Determine the [x, y] coordinate at the center of the cell enclosing the given text.  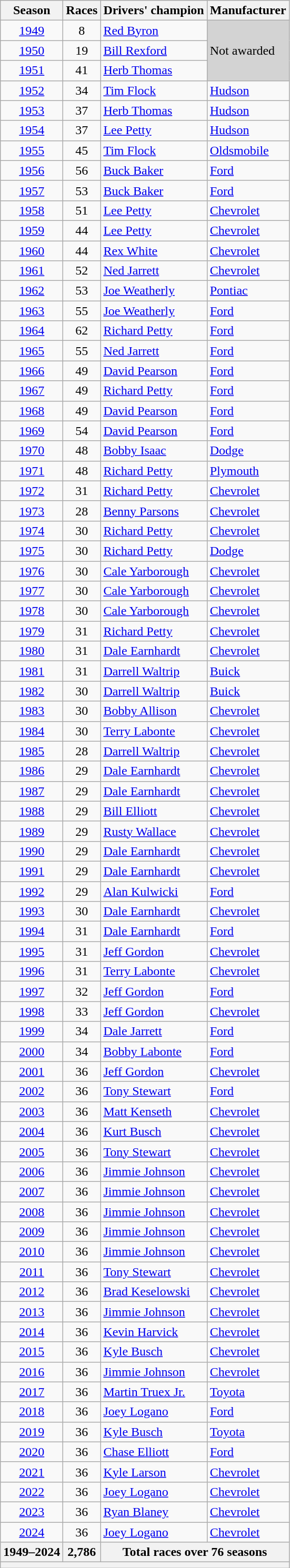
Drivers' champion [154, 11]
1964 [32, 331]
1991 [32, 871]
1999 [32, 1031]
45 [82, 150]
2018 [32, 1412]
51 [82, 210]
1982 [32, 691]
2010 [32, 1252]
2015 [32, 1352]
1974 [32, 531]
Bill Rexford [154, 50]
1956 [32, 170]
Rex White [154, 251]
1962 [32, 291]
1949 [32, 31]
2011 [32, 1272]
Races [82, 11]
1973 [32, 511]
1959 [32, 230]
1967 [32, 391]
2002 [32, 1091]
1992 [32, 892]
2005 [32, 1151]
54 [82, 431]
1984 [32, 731]
1957 [32, 190]
Kurt Busch [154, 1131]
2022 [32, 1492]
Rusty Wallace [154, 831]
Bill Elliott [154, 811]
2017 [32, 1392]
1988 [32, 811]
1993 [32, 912]
1975 [32, 551]
2003 [32, 1111]
1980 [32, 651]
1972 [32, 491]
Plymouth [248, 471]
1994 [32, 932]
2,786 [82, 1552]
Manufacturer [248, 11]
1990 [32, 851]
1952 [32, 90]
2014 [32, 1332]
2006 [32, 1171]
1960 [32, 251]
2008 [32, 1211]
2013 [32, 1312]
Not awarded [248, 50]
1949–2024 [32, 1552]
2019 [32, 1432]
Season [32, 11]
1978 [32, 611]
Alan Kulwicki [154, 892]
1963 [32, 311]
1970 [32, 451]
2023 [32, 1512]
Brad Keselowski [154, 1292]
1989 [32, 831]
1969 [32, 431]
19 [82, 50]
2007 [32, 1191]
2012 [32, 1292]
Martin Truex Jr. [154, 1392]
Total races over 76 seasons [195, 1552]
1961 [32, 271]
Red Byron [154, 31]
2016 [32, 1372]
1955 [32, 150]
Bobby Isaac [154, 451]
1987 [32, 791]
2021 [32, 1472]
1968 [32, 411]
1954 [32, 130]
1998 [32, 1011]
52 [82, 271]
1983 [32, 711]
2020 [32, 1452]
1951 [32, 70]
2001 [32, 1071]
Bobby Allison [154, 711]
Kevin Harvick [154, 1332]
Pontiac [248, 291]
2009 [32, 1232]
1977 [32, 591]
56 [82, 170]
Dale Jarrett [154, 1031]
Matt Kenseth [154, 1111]
Ryan Blaney [154, 1512]
1971 [32, 471]
41 [82, 70]
2004 [32, 1131]
1986 [32, 771]
2024 [32, 1532]
33 [82, 1011]
62 [82, 331]
1996 [32, 972]
Bobby Labonte [154, 1051]
2000 [32, 1051]
1981 [32, 671]
1958 [32, 210]
Oldsmobile [248, 150]
1965 [32, 351]
32 [82, 992]
8 [82, 31]
1997 [32, 992]
1995 [32, 952]
Kyle Larson [154, 1472]
1950 [32, 50]
Chase Elliott [154, 1452]
1985 [32, 751]
1953 [32, 110]
1976 [32, 571]
1979 [32, 631]
Benny Parsons [154, 511]
1966 [32, 371]
